Return (X, Y) of the center of cell containing provided text 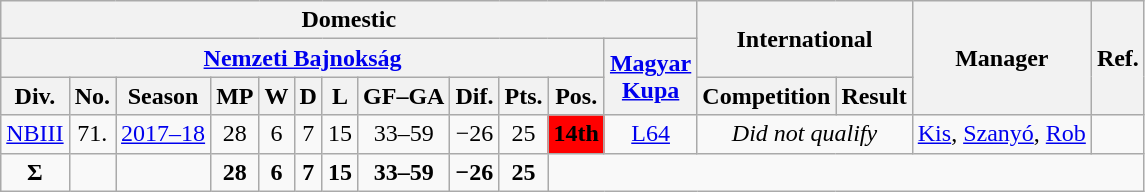
Ref. (1118, 58)
L (340, 96)
International (804, 39)
Nemzeti Bajnokság (303, 58)
Result (874, 96)
14th (576, 134)
Div. (35, 96)
MagyarKupa (650, 77)
Pts. (524, 96)
Did not qualify (804, 134)
D (308, 96)
No. (92, 96)
Kis, Szanyó, Rob (1002, 134)
Pos. (576, 96)
NBIII (35, 134)
71. (92, 134)
Σ (35, 172)
Competition (766, 96)
2017–18 (164, 134)
Dif. (474, 96)
W (276, 96)
Domestic (349, 20)
GF–GA (404, 96)
Manager (1002, 58)
Season (164, 96)
L64 (650, 134)
MP (235, 96)
